Locate the cell with the specified text and output its (X, Y) center coordinate. 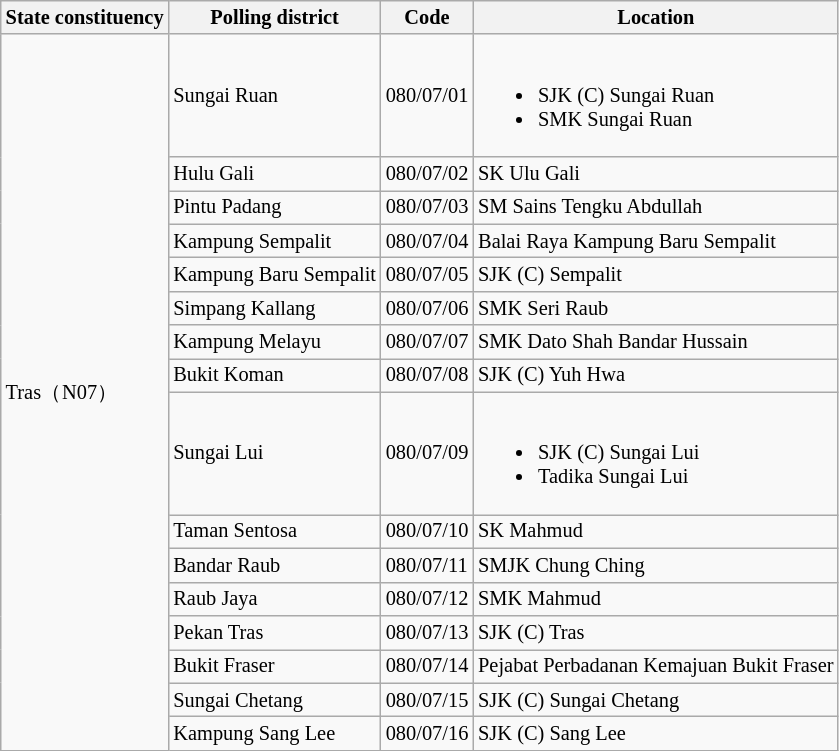
Tras（N07） (85, 392)
Bukit Koman (274, 375)
SMK Dato Shah Bandar Hussain (656, 342)
SMJK Chung Ching (656, 565)
SJK (C) Sungai RuanSMK Sungai Ruan (656, 95)
080/07/08 (427, 375)
Polling district (274, 17)
080/07/15 (427, 700)
080/07/14 (427, 666)
080/07/06 (427, 308)
080/07/12 (427, 599)
SJK (C) Tras (656, 632)
State constituency (85, 17)
080/07/02 (427, 173)
SJK (C) Yuh Hwa (656, 375)
Code (427, 17)
Balai Raya Kampung Baru Sempalit (656, 241)
Pintu Padang (274, 207)
Simpang Kallang (274, 308)
Taman Sentosa (274, 531)
SM Sains Tengku Abdullah (656, 207)
080/07/03 (427, 207)
SJK (C) Sang Lee (656, 733)
SJK (C) Sungai LuiTadika Sungai Lui (656, 453)
080/07/07 (427, 342)
Kampung Baru Sempalit (274, 274)
080/07/04 (427, 241)
SK Ulu Gali (656, 173)
080/07/10 (427, 531)
080/07/09 (427, 453)
Sungai Lui (274, 453)
SJK (C) Sempalit (656, 274)
080/07/11 (427, 565)
Bukit Fraser (274, 666)
Kampung Sang Lee (274, 733)
080/07/16 (427, 733)
080/07/05 (427, 274)
SMK Seri Raub (656, 308)
Pejabat Perbadanan Kemajuan Bukit Fraser (656, 666)
Location (656, 17)
Kampung Melayu (274, 342)
SMK Mahmud (656, 599)
Raub Jaya (274, 599)
SK Mahmud (656, 531)
Hulu Gali (274, 173)
Kampung Sempalit (274, 241)
Sungai Chetang (274, 700)
Bandar Raub (274, 565)
080/07/01 (427, 95)
080/07/13 (427, 632)
Sungai Ruan (274, 95)
Pekan Tras (274, 632)
SJK (C) Sungai Chetang (656, 700)
